Identify which cell holds the provided text, then report its (X, Y) central coordinate. 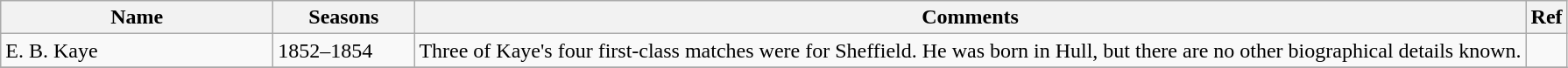
Comments (971, 17)
Seasons (343, 17)
Ref (1547, 17)
Three of Kaye's four first-class matches were for Sheffield. He was born in Hull, but there are no other biographical details known. (971, 51)
1852–1854 (343, 51)
Name (137, 17)
E. B. Kaye (137, 51)
